Identify which cell holds the provided text, then report its (x, y) central coordinate. 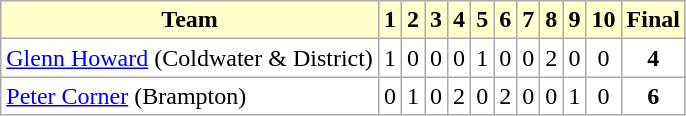
5 (482, 20)
3 (436, 20)
Final (653, 20)
9 (574, 20)
Team (190, 20)
8 (552, 20)
Peter Corner (Brampton) (190, 96)
Glenn Howard (Coldwater & District) (190, 58)
10 (604, 20)
7 (528, 20)
